Identify which cell holds the provided text, then report its (x, y) central coordinate. 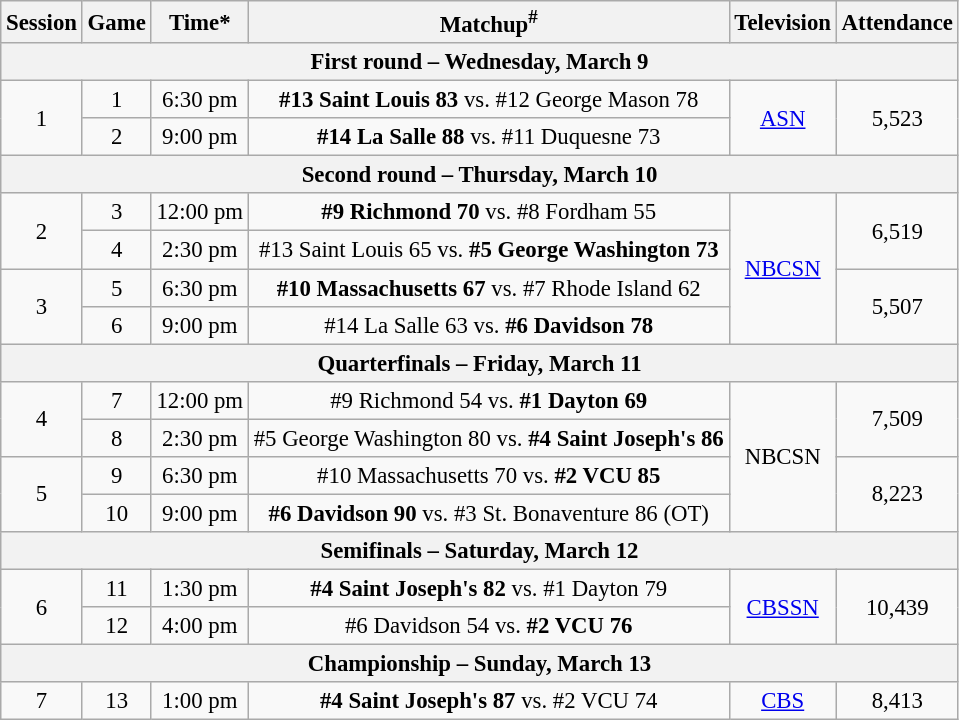
Second round – Thursday, March 10 (480, 175)
9 (116, 476)
1:00 pm (200, 701)
7,509 (897, 418)
#9 Richmond 70 vs. #8 Fordham 55 (488, 213)
ASN (782, 118)
13 (116, 701)
First round – Wednesday, March 9 (480, 62)
#14 La Salle 88 vs. #11 Duquesne 73 (488, 137)
Quarterfinals – Friday, March 11 (480, 363)
5,507 (897, 306)
#4 Saint Joseph's 87 vs. #2 VCU 74 (488, 701)
Session (42, 22)
Television (782, 22)
1:30 pm (200, 588)
4:00 pm (200, 626)
#9 Richmond 54 vs. #1 Dayton 69 (488, 400)
#13 Saint Louis 65 vs. #5 George Washington 73 (488, 250)
CBSSN (782, 606)
#13 Saint Louis 83 vs. #12 George Mason 78 (488, 100)
8,413 (897, 701)
#4 Saint Joseph's 82 vs. #1 Dayton 79 (488, 588)
#5 George Washington 80 vs. #4 Saint Joseph's 86 (488, 438)
8,223 (897, 494)
#14 La Salle 63 vs. #6 Davidson 78 (488, 325)
Time* (200, 22)
10,439 (897, 606)
6,519 (897, 232)
11 (116, 588)
#10 Massachusetts 67 vs. #7 Rhode Island 62 (488, 288)
Semifinals – Saturday, March 12 (480, 551)
CBS (782, 701)
5,523 (897, 118)
Attendance (897, 22)
#10 Massachusetts 70 vs. #2 VCU 85 (488, 476)
#6 Davidson 54 vs. #2 VCU 76 (488, 626)
8 (116, 438)
12 (116, 626)
Matchup# (488, 22)
#6 Davidson 90 vs. #3 St. Bonaventure 86 (OT) (488, 513)
10 (116, 513)
Championship – Sunday, March 13 (480, 664)
Game (116, 22)
